Identify which cell holds the provided text, then report its [X, Y] central coordinate. 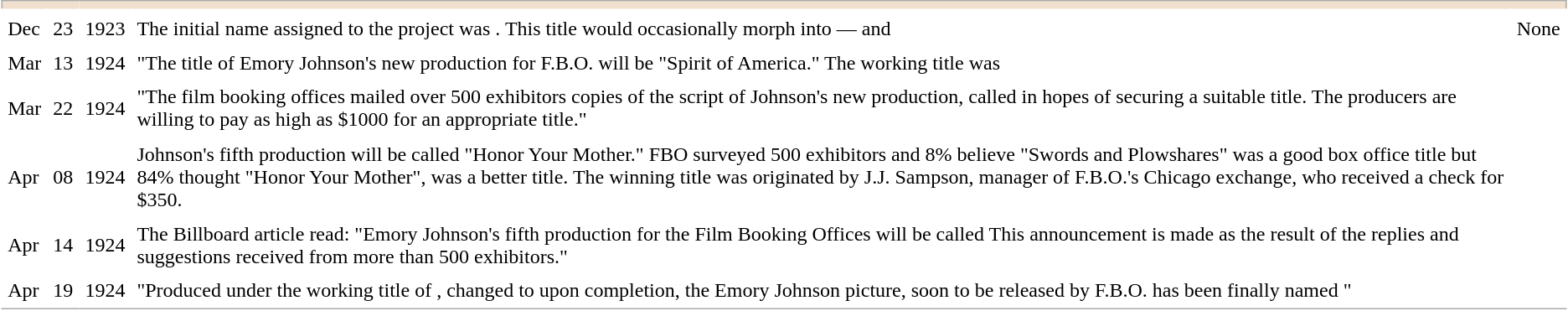
14 [63, 246]
13 [63, 62]
08 [63, 178]
22 [63, 108]
None [1539, 29]
23 [63, 29]
1923 [105, 29]
"The title of Emory Johnson's new production for F.B.O. will be "Spirit of America." The working title was [821, 62]
19 [63, 292]
Dec [24, 29]
"Produced under the working title of , changed to upon completion, the Emory Johnson picture, soon to be released by F.B.O. has been finally named " [821, 292]
The initial name assigned to the project was . This title would occasionally morph into — and [821, 29]
